Detect which cell encompasses the target text, then output its (x, y) center coordinate. 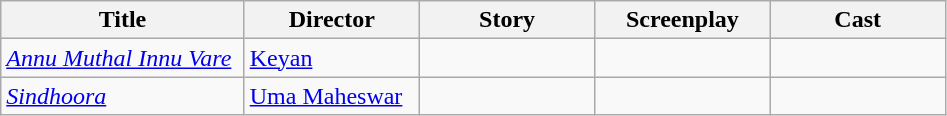
Keyan (332, 58)
Annu Muthal Innu Vare (122, 58)
Screenplay (682, 20)
Director (332, 20)
Cast (858, 20)
Story (506, 20)
Uma Maheswar (332, 96)
Title (122, 20)
Sindhoora (122, 96)
